Capture the cell that displays the provided text and extract its (x, y) central coordinate. 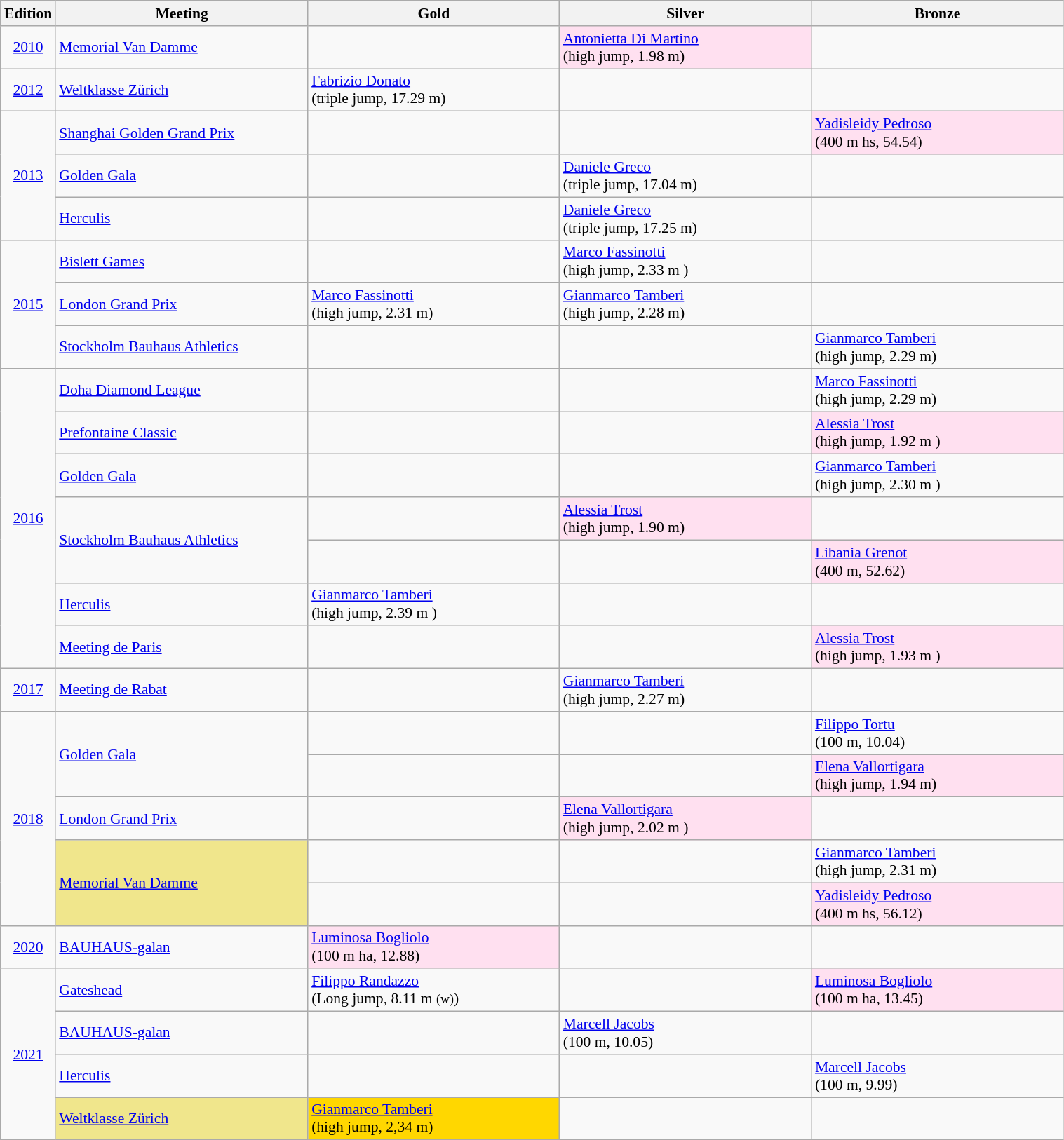
2018 (28, 819)
Edition (28, 13)
Luminosa Bogliolo(100 m ha, 12.88) (433, 946)
Prefontaine Classic (182, 433)
Silver (686, 13)
Yadisleidy Pedroso(400 m hs, 54.54) (937, 133)
Gianmarco Tamberi(high jump, 2.27 m) (686, 690)
Gianmarco Tamberi(high jump, 2.30 m ) (937, 475)
Meeting de Paris (182, 648)
Yadisleidy Pedroso(400 m hs, 56.12) (937, 904)
Alessia Trost(high jump, 1.90 m) (686, 519)
Gold (433, 13)
Filippo Randazzo(Long jump, 8.11 m (w)) (433, 990)
2010 (28, 48)
Gianmarco Tamberi(high jump, 2,34 m) (433, 1119)
Marco Fassinotti(high jump, 2.29 m) (937, 390)
Bronze (937, 13)
Daniele Greco(triple jump, 17.25 m) (686, 219)
2017 (28, 690)
Elena Vallortigara(high jump, 1.94 m) (937, 775)
Alessia Trost(high jump, 1.92 m ) (937, 433)
Libania Grenot(400 m, 52.62) (937, 561)
Meeting de Rabat (182, 690)
2020 (28, 946)
Marco Fassinotti(high jump, 2.31 m) (433, 304)
2016 (28, 519)
Meeting (182, 13)
Doha Diamond League (182, 390)
Luminosa Bogliolo(100 m ha, 13.45) (937, 990)
Bislett Games (182, 261)
Elena Vallortigara(high jump, 2.02 m ) (686, 819)
2012 (28, 90)
Alessia Trost(high jump, 1.93 m ) (937, 648)
Fabrizio Donato(triple jump, 17.29 m) (433, 90)
Gianmarco Tamberi(high jump, 2.39 m ) (433, 604)
Gianmarco Tamberi(high jump, 2.29 m) (937, 348)
Marcell Jacobs(100 m, 10.05) (686, 1033)
Marcell Jacobs(100 m, 9.99) (937, 1075)
2015 (28, 304)
Filippo Tortu(100 m, 10.04) (937, 733)
Shanghai Golden Grand Prix (182, 133)
Gianmarco Tamberi(high jump, 2.28 m) (686, 304)
Gateshead (182, 990)
2013 (28, 175)
Marco Fassinotti(high jump, 2.33 m ) (686, 261)
Gianmarco Tamberi(high jump, 2.31 m) (937, 861)
2021 (28, 1054)
Daniele Greco(triple jump, 17.04 m) (686, 175)
Antonietta Di Martino(high jump, 1.98 m) (686, 48)
